Scan for the cell matching the given text and deliver its (x, y) coordinate at center. 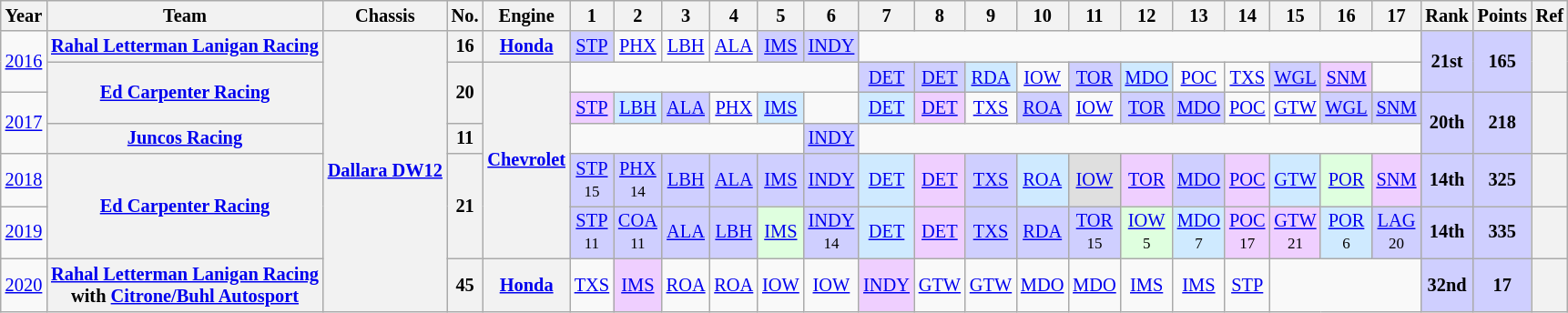
4 (734, 15)
PHX14 (637, 180)
Rank (1446, 15)
218 (1502, 122)
Ref (1550, 15)
2016 (24, 62)
Rahal Letterman Lanigan Racing (185, 46)
Chevrolet (526, 160)
13 (1198, 15)
1 (592, 15)
Dallara DW12 (385, 171)
POC17 (1247, 232)
32nd (1446, 285)
21st (1446, 62)
MDO7 (1198, 232)
POR (1346, 180)
2019 (24, 232)
Points (1502, 15)
3 (687, 15)
GTW21 (1295, 232)
20th (1446, 122)
8 (940, 15)
7 (887, 15)
9 (991, 15)
INDY14 (832, 232)
14 (1247, 15)
STP11 (592, 232)
45 (465, 285)
335 (1502, 232)
Rahal Letterman Lanigan Racingwith Citrone/Buhl Autosport (185, 285)
12 (1147, 15)
LAG20 (1397, 232)
TOR15 (1095, 232)
15 (1295, 15)
Year (24, 15)
165 (1502, 62)
POR6 (1346, 232)
No. (465, 15)
10 (1042, 15)
2020 (24, 285)
5 (780, 15)
Juncos Racing (185, 138)
Chassis (385, 15)
6 (832, 15)
20 (465, 93)
STP15 (592, 180)
2018 (24, 180)
325 (1502, 180)
2 (637, 15)
Team (185, 15)
IOW5 (1147, 232)
2017 (24, 122)
COA11 (637, 232)
Engine (526, 15)
21 (465, 206)
